Find where the given text appears and provide that cell's center as (X, Y) coordinate. 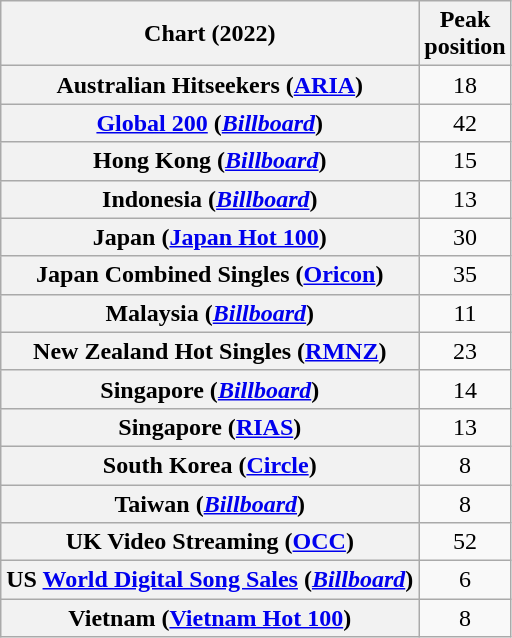
Indonesia (Billboard) (210, 199)
35 (465, 275)
Global 200 (Billboard) (210, 123)
Singapore (RIAS) (210, 427)
52 (465, 542)
Taiwan (Billboard) (210, 503)
US World Digital Song Sales (Billboard) (210, 580)
New Zealand Hot Singles (RMNZ) (210, 351)
14 (465, 389)
Japan (Japan Hot 100) (210, 237)
42 (465, 123)
Vietnam (Vietnam Hot 100) (210, 618)
South Korea (Circle) (210, 465)
Singapore (Billboard) (210, 389)
15 (465, 161)
Chart (2022) (210, 34)
23 (465, 351)
Australian Hitseekers (ARIA) (210, 85)
6 (465, 580)
UK Video Streaming (OCC) (210, 542)
18 (465, 85)
Peakposition (465, 34)
30 (465, 237)
Hong Kong (Billboard) (210, 161)
Japan Combined Singles (Oricon) (210, 275)
11 (465, 313)
Malaysia (Billboard) (210, 313)
